For the text-containing cell, return its midpoint in (X, Y) coordinate format. 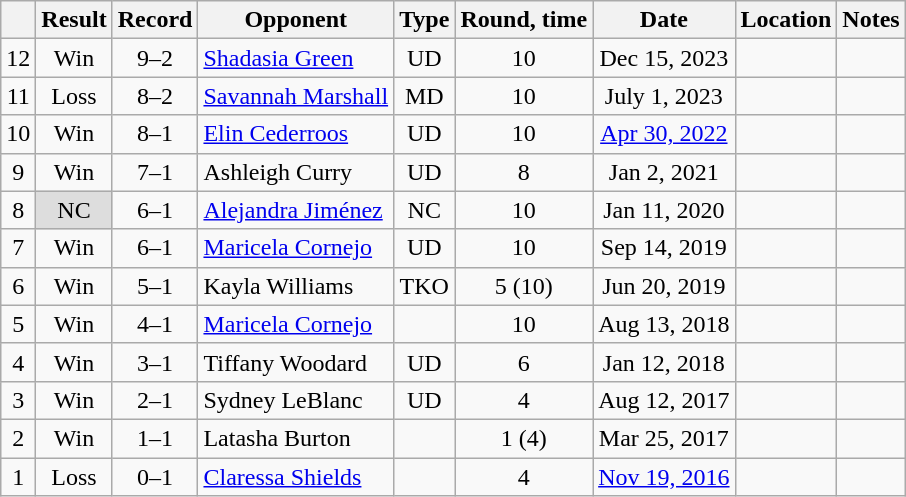
Jan 12, 2018 (664, 362)
1–1 (155, 438)
Opponent (296, 20)
5–1 (155, 286)
TKO (424, 286)
Dec 15, 2023 (664, 58)
2–1 (155, 400)
Aug 12, 2017 (664, 400)
5 (18, 324)
Location (786, 20)
12 (18, 58)
8–1 (155, 134)
Jun 20, 2019 (664, 286)
7 (18, 248)
4–1 (155, 324)
2 (18, 438)
Kayla Williams (296, 286)
Ashleigh Curry (296, 172)
3 (18, 400)
11 (18, 96)
Latasha Burton (296, 438)
Jan 2, 2021 (664, 172)
Sep 14, 2019 (664, 248)
Alejandra Jiménez (296, 210)
July 1, 2023 (664, 96)
Claressa Shields (296, 477)
Result (74, 20)
Elin Cederroos (296, 134)
0–1 (155, 477)
8–2 (155, 96)
9–2 (155, 58)
Jan 11, 2020 (664, 210)
Sydney LeBlanc (296, 400)
Aug 13, 2018 (664, 324)
Record (155, 20)
9 (18, 172)
1 (18, 477)
Tiffany Woodard (296, 362)
1 (4) (524, 438)
Type (424, 20)
5 (10) (524, 286)
Shadasia Green (296, 58)
Mar 25, 2017 (664, 438)
Savannah Marshall (296, 96)
Date (664, 20)
7–1 (155, 172)
Apr 30, 2022 (664, 134)
Nov 19, 2016 (664, 477)
3–1 (155, 362)
MD (424, 96)
Notes (871, 20)
Round, time (524, 20)
